Determine the (X, Y) coordinate at the center of the cell enclosing the given text.  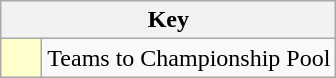
Teams to Championship Pool (189, 58)
Key (168, 20)
